Search for the cell housing the specified text and yield its [X, Y] center coordinate. 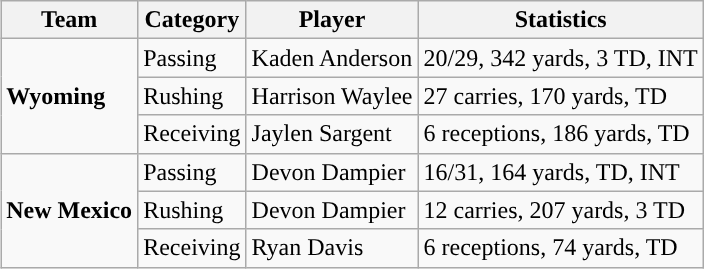
27 carries, 170 yards, TD [560, 96]
Harrison Waylee [332, 96]
Kaden Anderson [332, 58]
Statistics [560, 20]
Wyoming [70, 96]
12 carries, 207 yards, 3 TD [560, 210]
20/29, 342 yards, 3 TD, INT [560, 58]
Category [192, 20]
6 receptions, 186 yards, TD [560, 134]
New Mexico [70, 210]
16/31, 164 yards, TD, INT [560, 172]
Ryan Davis [332, 248]
Jaylen Sargent [332, 134]
6 receptions, 74 yards, TD [560, 248]
Player [332, 20]
Team [70, 20]
